Capture the cell that displays the provided text and extract its (X, Y) central coordinate. 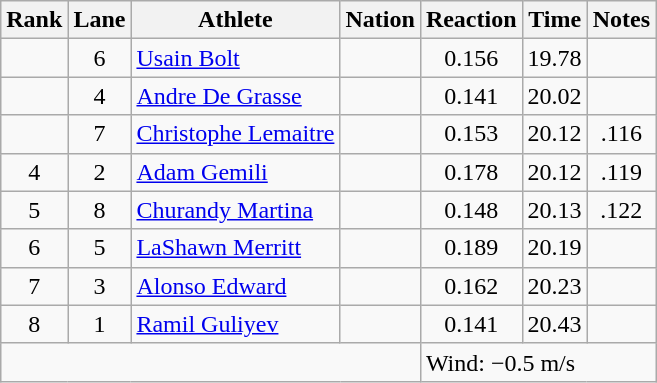
0.148 (471, 210)
1 (100, 324)
Wind: −0.5 m/s (538, 362)
Churandy Martina (236, 210)
0.178 (471, 172)
Nation (380, 20)
0.162 (471, 286)
20.02 (554, 96)
20.13 (554, 210)
.116 (621, 134)
Time (554, 20)
Usain Bolt (236, 58)
20.23 (554, 286)
Rank (34, 20)
LaShawn Merritt (236, 248)
0.153 (471, 134)
0.189 (471, 248)
2 (100, 172)
0.156 (471, 58)
Reaction (471, 20)
Christophe Lemaitre (236, 134)
Adam Gemili (236, 172)
Andre De Grasse (236, 96)
Athlete (236, 20)
Ramil Guliyev (236, 324)
.119 (621, 172)
Lane (100, 20)
19.78 (554, 58)
20.19 (554, 248)
Alonso Edward (236, 286)
.122 (621, 210)
3 (100, 286)
20.43 (554, 324)
Notes (621, 20)
